Extract the [X, Y] coordinate from the center of the cell holding the provided text.  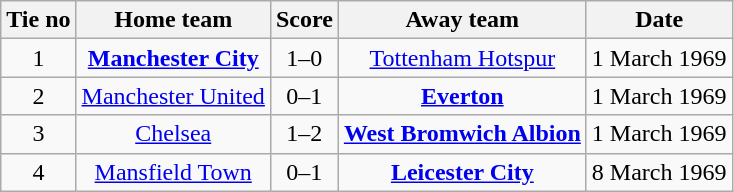
Mansfield Town [173, 172]
1–0 [304, 58]
West Bromwich Albion [462, 134]
Everton [462, 96]
3 [38, 134]
Chelsea [173, 134]
Home team [173, 20]
2 [38, 96]
Manchester United [173, 96]
Tie no [38, 20]
Date [659, 20]
Manchester City [173, 58]
8 March 1969 [659, 172]
1–2 [304, 134]
Score [304, 20]
1 [38, 58]
Away team [462, 20]
Tottenham Hotspur [462, 58]
Leicester City [462, 172]
4 [38, 172]
